Identify which cell holds the provided text, then report its (X, Y) central coordinate. 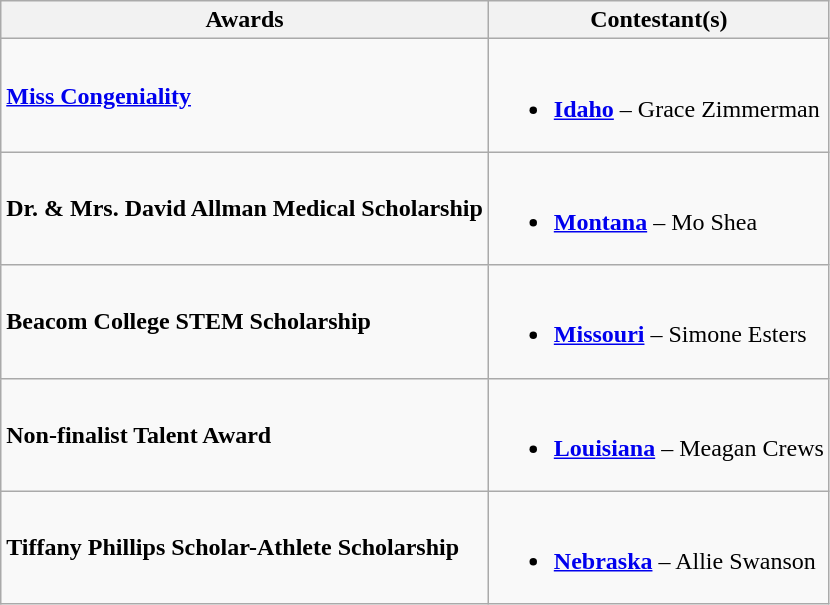
Awards (245, 20)
Tiffany Phillips Scholar-Athlete Scholarship (245, 548)
Idaho – Grace Zimmerman (658, 96)
Miss Congeniality (245, 96)
Nebraska – Allie Swanson (658, 548)
Non-finalist Talent Award (245, 434)
Dr. & Mrs. David Allman Medical Scholarship (245, 208)
Missouri – Simone Esters (658, 322)
Montana – Mo Shea (658, 208)
Beacom College STEM Scholarship (245, 322)
Contestant(s) (658, 20)
Louisiana – Meagan Crews (658, 434)
